Return (x, y) of the center of cell containing provided text 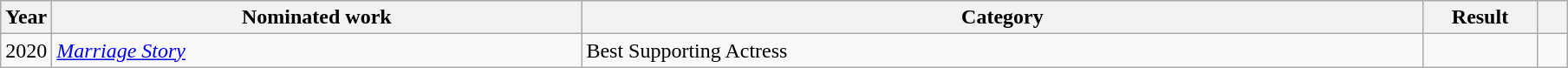
Marriage Story (317, 51)
Result (1480, 17)
Year (26, 17)
2020 (26, 51)
Category (1002, 17)
Nominated work (317, 17)
Best Supporting Actress (1002, 51)
